Search for the cell housing the specified text and yield its [x, y] center coordinate. 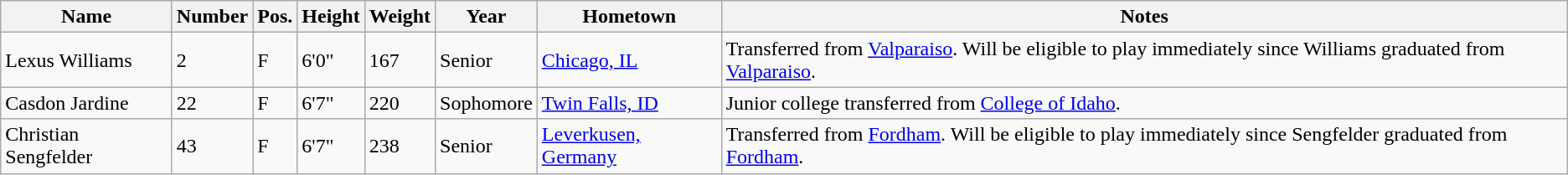
238 [400, 146]
43 [212, 146]
Casdon Jardine [87, 103]
Junior college transferred from College of Idaho. [1144, 103]
6'0" [331, 60]
Name [87, 17]
Notes [1144, 17]
Number [212, 17]
22 [212, 103]
Hometown [629, 17]
Christian Sengfelder [87, 146]
167 [400, 60]
Lexus Williams [87, 60]
Height [331, 17]
Transferred from Fordham. Will be eligible to play immediately since Sengfelder graduated from Fordham. [1144, 146]
Leverkusen, Germany [629, 146]
Twin Falls, ID [629, 103]
Year [487, 17]
2 [212, 60]
Chicago, IL [629, 60]
Sophomore [487, 103]
Transferred from Valparaiso. Will be eligible to play immediately since Williams graduated from Valparaiso. [1144, 60]
Weight [400, 17]
220 [400, 103]
Pos. [275, 17]
